Pinpoint the cell where the given text exists, returning its [x, y] midpoint coordinate. 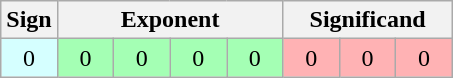
Exponent [170, 20]
Significand [368, 20]
Sign [29, 20]
